Return the (x, y) coordinate for the center point of the cell that contains the specified text.  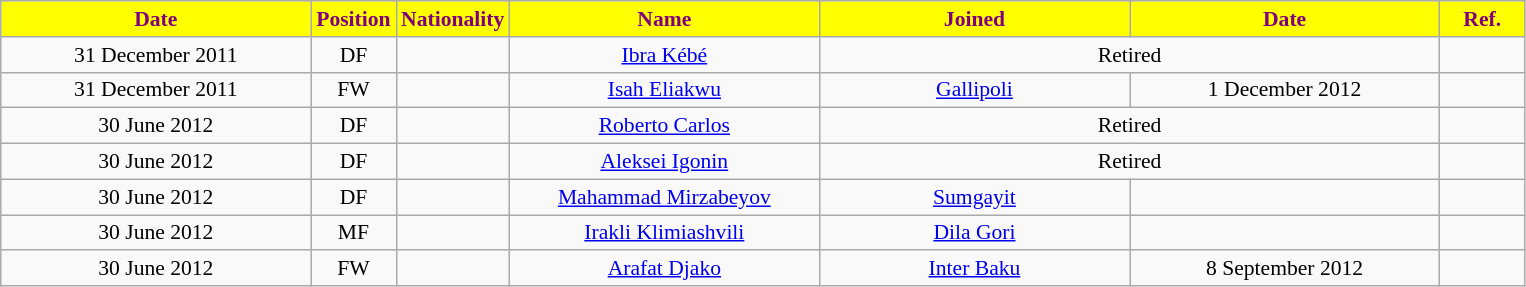
MF (354, 233)
Roberto Carlos (664, 126)
Gallipoli (974, 90)
Irakli Klimiashvili (664, 233)
Joined (974, 19)
Ibra Kébé (664, 55)
Ref. (1482, 19)
Aleksei Igonin (664, 162)
Sumgayit (974, 197)
Position (354, 19)
8 September 2012 (1285, 269)
Mahammad Mirzabeyov (664, 197)
Isah Eliakwu (664, 90)
1 December 2012 (1285, 90)
Arafat Djako (664, 269)
Inter Baku (974, 269)
Name (664, 19)
Nationality (452, 19)
Dila Gori (974, 233)
